Locate the cell with the specified text and output its [X, Y] center coordinate. 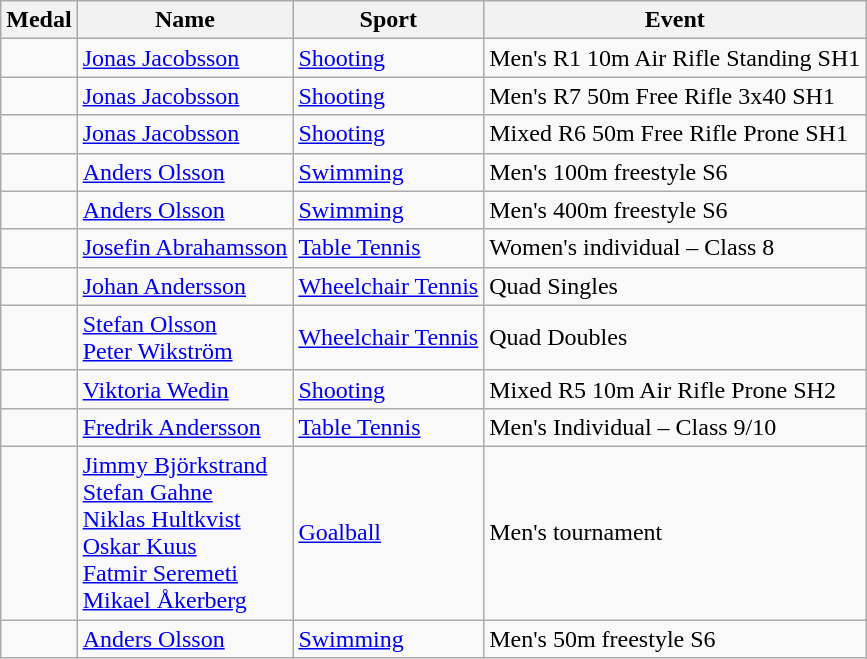
Josefin Abrahamsson [185, 248]
Sport [388, 20]
Goalball [388, 532]
Stefan OlssonPeter Wikström [185, 338]
Jimmy BjörkstrandStefan GahneNiklas HultkvistOskar KuusFatmir SeremetiMikael Åkerberg [185, 532]
Quad Singles [675, 286]
Viktoria Wedin [185, 389]
Women's individual – Class 8 [675, 248]
Medal [39, 20]
Event [675, 20]
Name [185, 20]
Quad Doubles [675, 338]
Men's R1 10m Air Rifle Standing SH1 [675, 58]
Men's 400m freestyle S6 [675, 210]
Men's R7 50m Free Rifle 3x40 SH1 [675, 96]
Mixed R6 50m Free Rifle Prone SH1 [675, 134]
Johan Andersson [185, 286]
Men's Individual – Class 9/10 [675, 427]
Men's 100m freestyle S6 [675, 172]
Fredrik Andersson [185, 427]
Men's tournament [675, 532]
Mixed R5 10m Air Rifle Prone SH2 [675, 389]
Men's 50m freestyle S6 [675, 639]
